Locate the cell with the specified text and output its [X, Y] center coordinate. 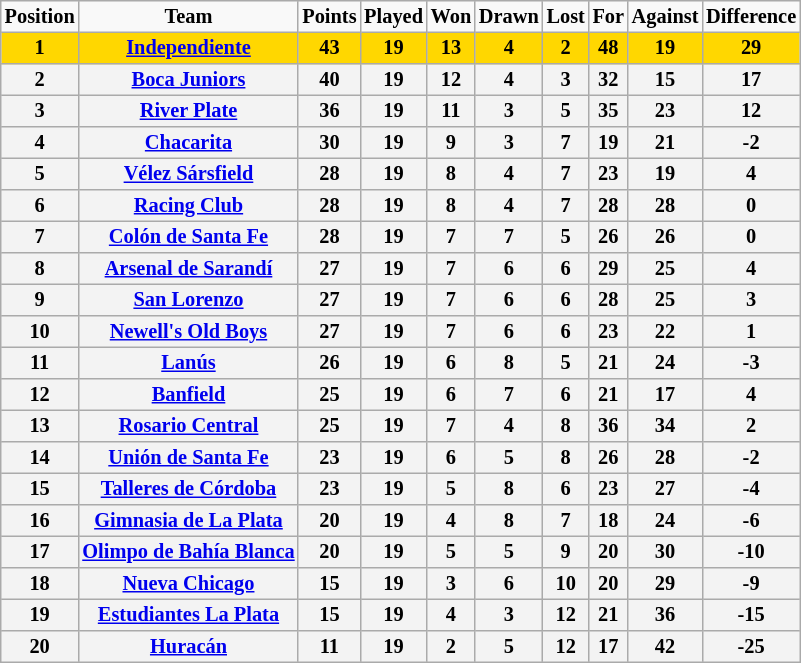
43 [329, 48]
32 [608, 80]
Banfield [188, 395]
Huracán [188, 647]
San Lorenzo [188, 300]
16 [40, 521]
Estudiantes La Plata [188, 615]
For [608, 17]
Against [665, 17]
48 [608, 48]
Nueva Chicago [188, 584]
42 [665, 647]
Boca Juniors [188, 80]
Gimnasia de La Plata [188, 521]
Drawn [509, 17]
River Plate [188, 111]
Independiente [188, 48]
Won [451, 17]
Talleres de Córdoba [188, 489]
-6 [751, 521]
Played [393, 17]
-4 [751, 489]
Rosario Central [188, 426]
Olimpo de Bahía Blanca [188, 552]
Lost [566, 17]
Vélez Sársfield [188, 174]
Team [188, 17]
Position [40, 17]
Lanús [188, 363]
-9 [751, 584]
Difference [751, 17]
14 [40, 458]
Points [329, 17]
Colón de Santa Fe [188, 237]
34 [665, 426]
-10 [751, 552]
-15 [751, 615]
Newell's Old Boys [188, 332]
Arsenal de Sarandí [188, 269]
-25 [751, 647]
Chacarita [188, 143]
22 [665, 332]
Racing Club [188, 206]
-3 [751, 363]
35 [608, 111]
Unión de Santa Fe [188, 458]
40 [329, 80]
